Determine the (x, y) coordinate at the center of the cell enclosing the given text.  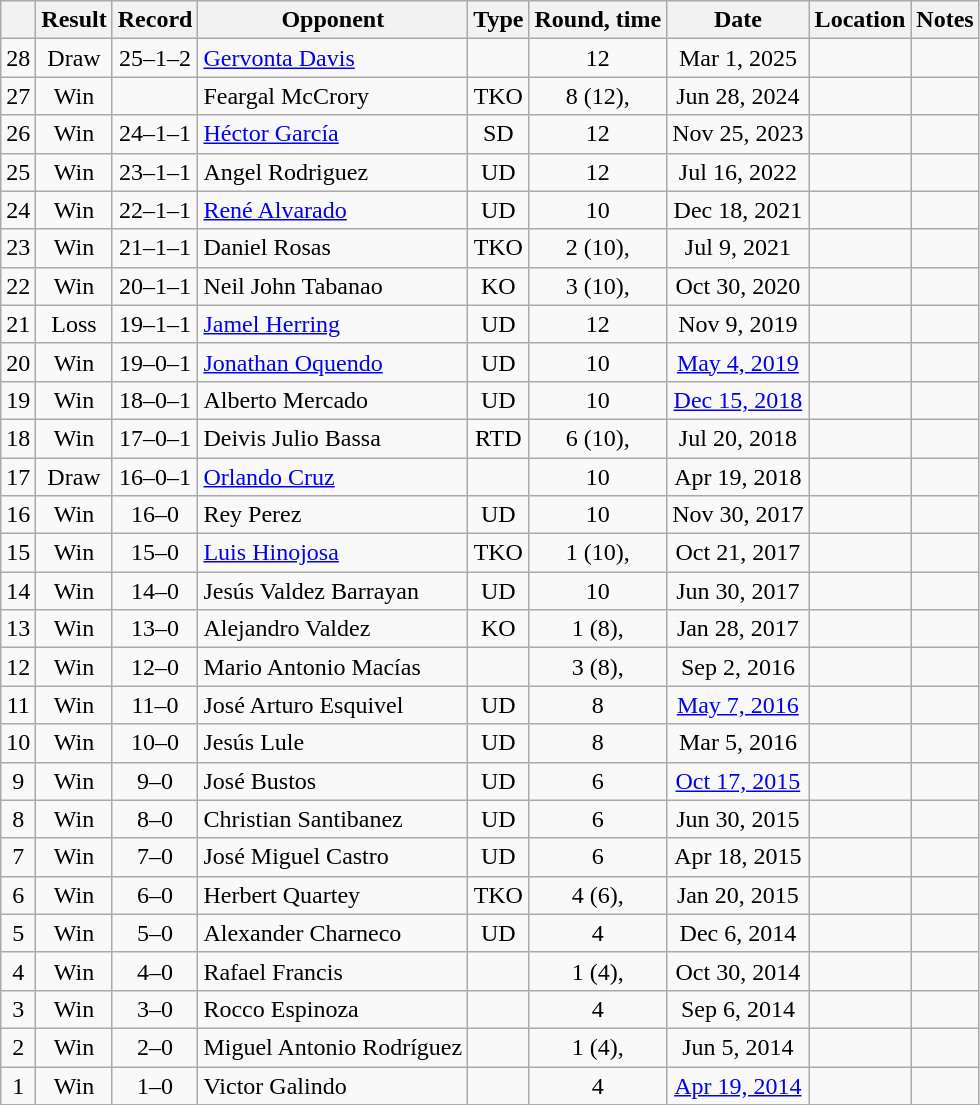
Jun 5, 2014 (738, 1047)
Date (738, 20)
Dec 18, 2021 (738, 210)
Notes (945, 20)
Rocco Espinoza (333, 1009)
8–0 (155, 819)
2 (18, 1047)
16–0 (155, 515)
Apr 18, 2015 (738, 857)
Alberto Mercado (333, 400)
Type (498, 20)
17 (18, 477)
25 (18, 172)
Loss (74, 324)
Jun 28, 2024 (738, 96)
19 (18, 400)
9 (18, 781)
Opponent (333, 20)
SD (498, 134)
Jesús Lule (333, 743)
RTD (498, 438)
18 (18, 438)
23–1–1 (155, 172)
Apr 19, 2014 (738, 1085)
René Alvarado (333, 210)
Mar 5, 2016 (738, 743)
1–0 (155, 1085)
7–0 (155, 857)
14 (18, 591)
May 7, 2016 (738, 705)
12–0 (155, 667)
May 4, 2019 (738, 362)
21 (18, 324)
17–0–1 (155, 438)
Rey Perez (333, 515)
7 (18, 857)
23 (18, 248)
14–0 (155, 591)
13 (18, 629)
8 (12), (598, 96)
5 (18, 933)
16 (18, 515)
Miguel Antonio Rodríguez (333, 1047)
19–1–1 (155, 324)
11 (18, 705)
1 (8), (598, 629)
Victor Galindo (333, 1085)
José Miguel Castro (333, 857)
Feargal McCrory (333, 96)
13–0 (155, 629)
Christian Santibanez (333, 819)
9–0 (155, 781)
Jamel Herring (333, 324)
4–0 (155, 971)
3–0 (155, 1009)
5–0 (155, 933)
1 (10), (598, 553)
15 (18, 553)
Oct 21, 2017 (738, 553)
Angel Rodriguez (333, 172)
Jan 28, 2017 (738, 629)
19–0–1 (155, 362)
1 (18, 1085)
25–1–2 (155, 58)
Gervonta Davis (333, 58)
Result (74, 20)
Location (860, 20)
11–0 (155, 705)
24–1–1 (155, 134)
20–1–1 (155, 286)
Daniel Rosas (333, 248)
2–0 (155, 1047)
Deivis Julio Bassa (333, 438)
Dec 6, 2014 (738, 933)
22–1–1 (155, 210)
20 (18, 362)
Apr 19, 2018 (738, 477)
Rafael Francis (333, 971)
3 (18, 1009)
Luis Hinojosa (333, 553)
Nov 30, 2017 (738, 515)
Jun 30, 2017 (738, 591)
26 (18, 134)
Oct 17, 2015 (738, 781)
15–0 (155, 553)
6–0 (155, 895)
Jul 9, 2021 (738, 248)
Jan 20, 2015 (738, 895)
Orlando Cruz (333, 477)
16–0–1 (155, 477)
Alexander Charneco (333, 933)
21–1–1 (155, 248)
2 (10), (598, 248)
Sep 6, 2014 (738, 1009)
24 (18, 210)
José Arturo Esquivel (333, 705)
Jonathan Oquendo (333, 362)
Jul 16, 2022 (738, 172)
3 (8), (598, 667)
Héctor García (333, 134)
Jul 20, 2018 (738, 438)
Neil John Tabanao (333, 286)
Record (155, 20)
3 (10), (598, 286)
4 (6), (598, 895)
Round, time (598, 20)
Mario Antonio Macías (333, 667)
Sep 2, 2016 (738, 667)
Oct 30, 2020 (738, 286)
Jun 30, 2015 (738, 819)
Dec 15, 2018 (738, 400)
Nov 9, 2019 (738, 324)
10–0 (155, 743)
6 (10), (598, 438)
27 (18, 96)
José Bustos (333, 781)
Nov 25, 2023 (738, 134)
Mar 1, 2025 (738, 58)
Oct 30, 2014 (738, 971)
Alejandro Valdez (333, 629)
18–0–1 (155, 400)
Jesús Valdez Barrayan (333, 591)
28 (18, 58)
Herbert Quartey (333, 895)
22 (18, 286)
